Return the (x, y) coordinate for the center point of the cell that contains the specified text.  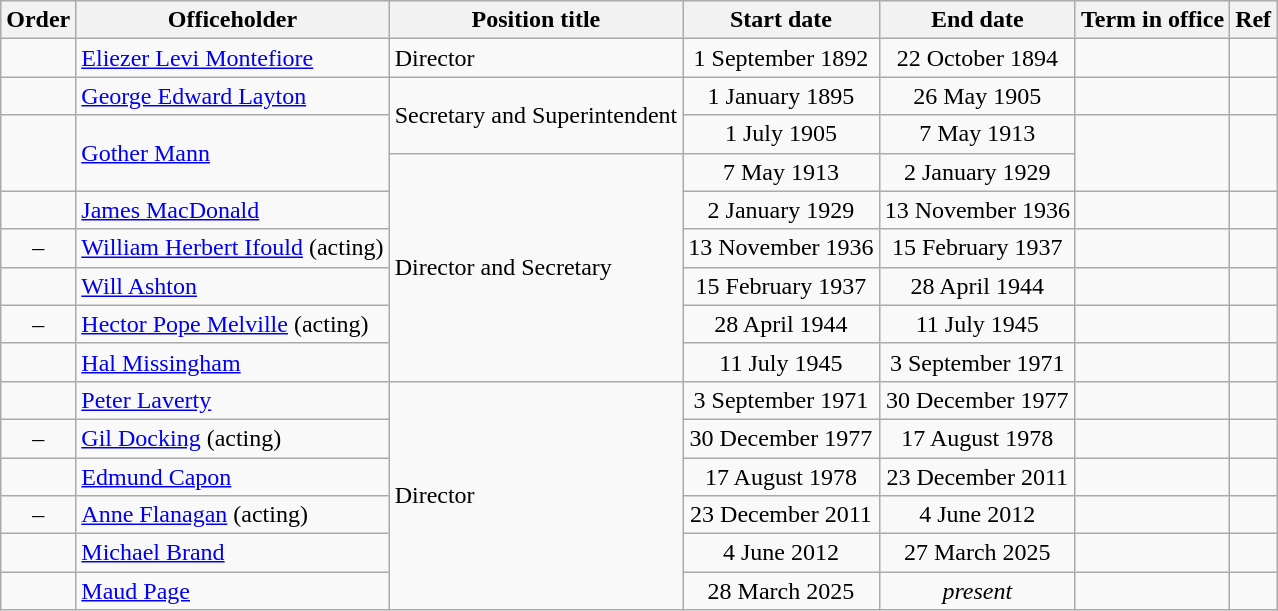
Anne Flanagan (acting) (232, 515)
Hector Pope Melville (acting) (232, 324)
Director and Secretary (536, 267)
Michael Brand (232, 553)
Edmund Capon (232, 477)
Ref (1254, 20)
22 October 1894 (977, 58)
1 January 1895 (781, 96)
Peter Laverty (232, 400)
Position title (536, 20)
Order (38, 20)
1 September 1892 (781, 58)
present (977, 591)
End date (977, 20)
Officeholder (232, 20)
26 May 1905 (977, 96)
Will Ashton (232, 286)
William Herbert Ifould (acting) (232, 248)
Term in office (1152, 20)
28 March 2025 (781, 591)
Gil Docking (acting) (232, 438)
Eliezer Levi Montefiore (232, 58)
1 July 1905 (781, 134)
Maud Page (232, 591)
27 March 2025 (977, 553)
George Edward Layton (232, 96)
Gother Mann (232, 153)
James MacDonald (232, 210)
Secretary and Superintendent (536, 115)
Start date (781, 20)
Hal Missingham (232, 362)
